Locate the cell with the specified text and output its (x, y) center coordinate. 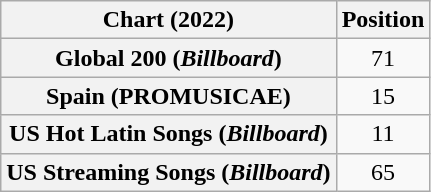
US Hot Latin Songs (Billboard) (168, 134)
11 (383, 134)
Position (383, 20)
US Streaming Songs (Billboard) (168, 172)
15 (383, 96)
Chart (2022) (168, 20)
Global 200 (Billboard) (168, 58)
Spain (PROMUSICAE) (168, 96)
65 (383, 172)
71 (383, 58)
